Search for the cell housing the specified text and yield its [x, y] center coordinate. 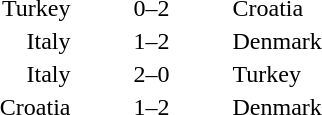
2–0 [152, 74]
1–2 [152, 41]
